Search for the cell housing the specified text and yield its [x, y] center coordinate. 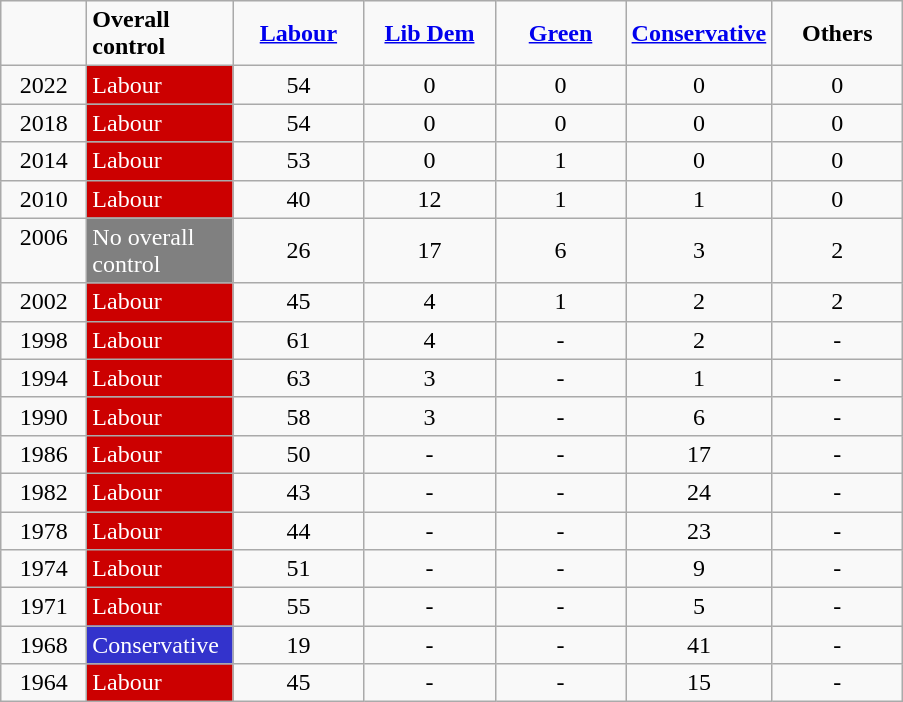
40 [298, 199]
23 [699, 531]
2018 [44, 123]
1974 [44, 569]
1990 [44, 416]
19 [298, 645]
51 [298, 569]
Others [838, 34]
1986 [44, 454]
50 [298, 454]
63 [298, 378]
24 [699, 492]
9 [699, 569]
2006 [44, 250]
12 [430, 199]
44 [298, 531]
1994 [44, 378]
15 [699, 683]
Green [560, 34]
2002 [44, 302]
55 [298, 607]
61 [298, 340]
53 [298, 161]
No overall control [160, 250]
58 [298, 416]
26 [298, 250]
1968 [44, 645]
41 [699, 645]
1998 [44, 340]
43 [298, 492]
2010 [44, 199]
2022 [44, 85]
Lib Dem [430, 34]
Overall control [160, 34]
1978 [44, 531]
1964 [44, 683]
2014 [44, 161]
1971 [44, 607]
5 [699, 607]
1982 [44, 492]
